Identify which cell holds the provided text, then report its (x, y) central coordinate. 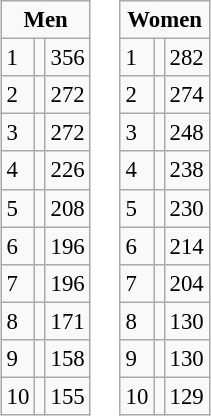
Women (164, 20)
204 (186, 283)
171 (68, 321)
238 (186, 170)
Men (46, 20)
214 (186, 246)
158 (68, 358)
226 (68, 170)
129 (186, 396)
230 (186, 208)
282 (186, 58)
356 (68, 58)
208 (68, 208)
248 (186, 133)
155 (68, 396)
274 (186, 95)
